Provide the [x, y] coordinate of the cell's center where the given text is located.  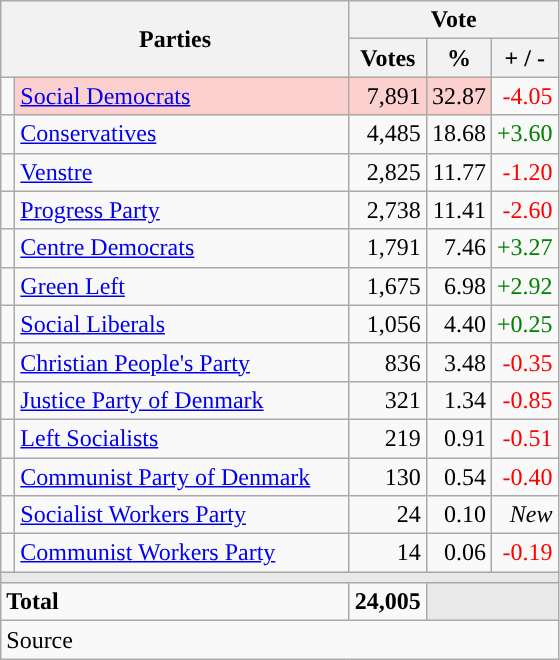
-0.85 [524, 400]
3.48 [458, 362]
Christian People's Party [182, 362]
0.06 [458, 553]
321 [388, 400]
130 [388, 477]
2,738 [388, 210]
Parties [176, 39]
1,675 [388, 286]
11.41 [458, 210]
Social Liberals [182, 324]
Communist Party of Denmark [182, 477]
+2.92 [524, 286]
+ / - [524, 58]
Venstre [182, 172]
0.10 [458, 515]
24,005 [388, 602]
2,825 [388, 172]
6.98 [458, 286]
1,056 [388, 324]
0.91 [458, 438]
Votes [388, 58]
-0.51 [524, 438]
Socialist Workers Party [182, 515]
Communist Workers Party [182, 553]
4.40 [458, 324]
Source [280, 640]
Green Left [182, 286]
7.46 [458, 248]
24 [388, 515]
Progress Party [182, 210]
219 [388, 438]
+3.27 [524, 248]
Conservatives [182, 134]
-1.20 [524, 172]
-0.35 [524, 362]
Social Democrats [182, 96]
836 [388, 362]
4,485 [388, 134]
32.87 [458, 96]
1,791 [388, 248]
+3.60 [524, 134]
Vote [454, 20]
0.54 [458, 477]
18.68 [458, 134]
-0.40 [524, 477]
% [458, 58]
Justice Party of Denmark [182, 400]
14 [388, 553]
1.34 [458, 400]
-4.05 [524, 96]
Total [176, 602]
-0.19 [524, 553]
Left Socialists [182, 438]
+0.25 [524, 324]
-2.60 [524, 210]
7,891 [388, 96]
New [524, 515]
11.77 [458, 172]
Centre Democrats [182, 248]
